Capture the cell that displays the provided text and extract its (x, y) central coordinate. 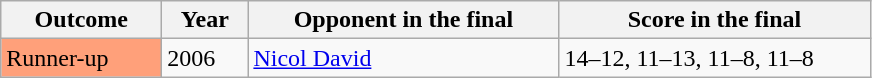
2006 (205, 58)
Opponent in the final (404, 20)
14–12, 11–13, 11–8, 11–8 (714, 58)
Runner-up (82, 58)
Nicol David (404, 58)
Year (205, 20)
Outcome (82, 20)
Score in the final (714, 20)
